Find where the given text appears and provide that cell's center as (X, Y) coordinate. 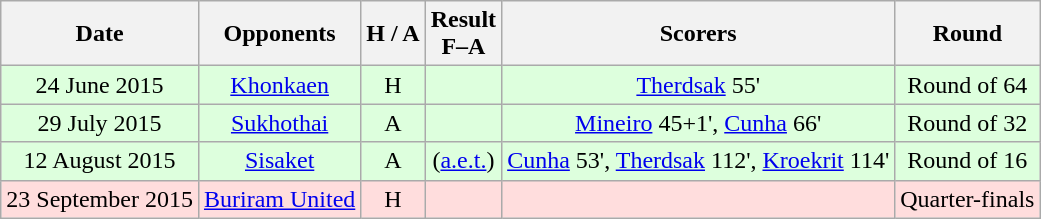
Therdsak 55' (698, 85)
(a.e.t.) (463, 161)
Round of 64 (968, 85)
Khonkaen (279, 85)
Quarter-finals (968, 199)
Sisaket (279, 161)
29 July 2015 (100, 123)
12 August 2015 (100, 161)
Cunha 53', Therdsak 112', Kroekrit 114' (698, 161)
24 June 2015 (100, 85)
Round of 16 (968, 161)
Scorers (698, 34)
Opponents (279, 34)
Round (968, 34)
23 September 2015 (100, 199)
H / A (393, 34)
Round of 32 (968, 123)
Buriram United (279, 199)
Date (100, 34)
ResultF–A (463, 34)
Sukhothai (279, 123)
Mineiro 45+1', Cunha 66' (698, 123)
